Return the [x, y] coordinate for the center point of the cell that contains the specified text.  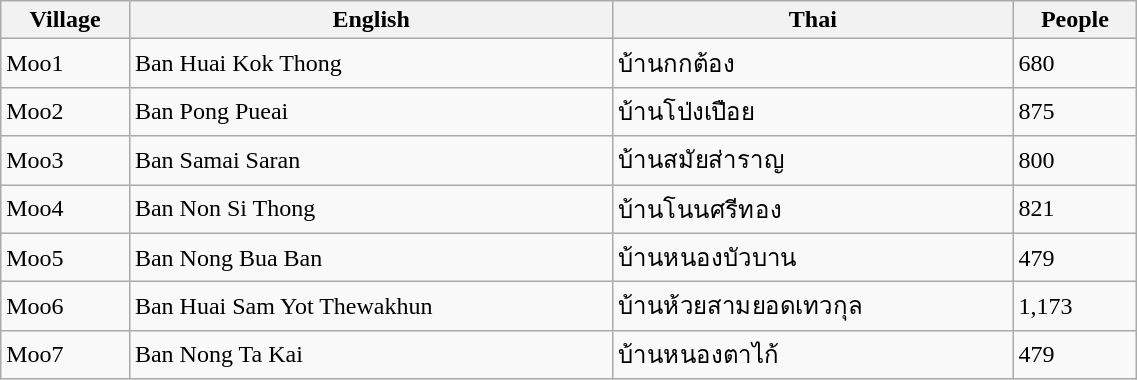
Ban Pong Pueai [370, 112]
บ้านหนองบัวบาน [813, 258]
Moo5 [66, 258]
Moo6 [66, 306]
Moo3 [66, 160]
English [370, 20]
875 [1075, 112]
บ้านกกต้อง [813, 64]
บ้านหนองตาไก้ [813, 354]
People [1075, 20]
Ban Nong Ta Kai [370, 354]
บ้านสมัยส่าราญ [813, 160]
Moo1 [66, 64]
Ban Huai Sam Yot Thewakhun [370, 306]
821 [1075, 208]
Moo4 [66, 208]
บ้านโนนศรีทอง [813, 208]
Ban Huai Kok Thong [370, 64]
Ban Samai Saran [370, 160]
บ้านโป่งเปือย [813, 112]
Moo2 [66, 112]
Ban Nong Bua Ban [370, 258]
Moo7 [66, 354]
Ban Non Si Thong [370, 208]
Thai [813, 20]
Village [66, 20]
680 [1075, 64]
บ้านห้วยสามยอดเทวกุล [813, 306]
1,173 [1075, 306]
800 [1075, 160]
